Output the [x, y] coordinate of the center of the cell containing the given text.  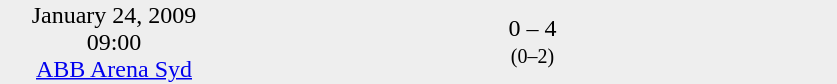
0 – 4 (0–2) [532, 42]
January 24, 200909:00ABB Arena Syd [114, 42]
